For the text-containing cell, return its midpoint in (x, y) coordinate format. 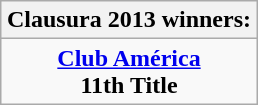
Club América11th Title (128, 72)
Clausura 2013 winners: (128, 20)
